From the cell containing the given text, extract its center point as (X, Y) coordinate. 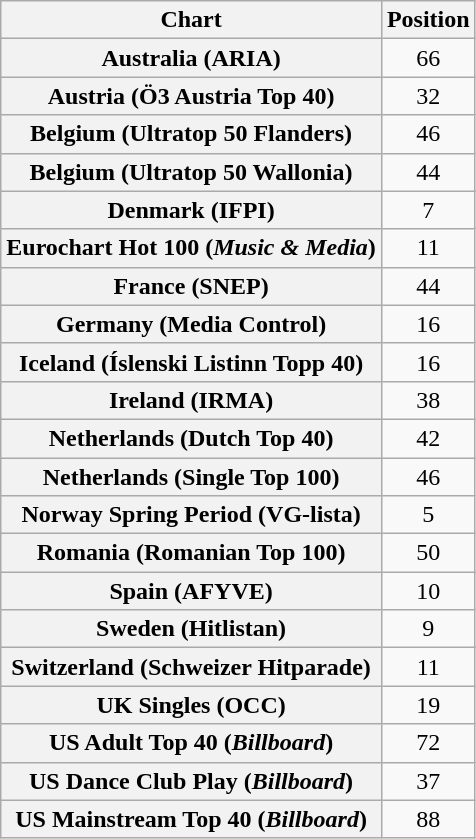
72 (428, 743)
Belgium (Ultratop 50 Flanders) (192, 134)
7 (428, 210)
Sweden (Hitlistan) (192, 629)
50 (428, 553)
France (SNEP) (192, 286)
US Adult Top 40 (Billboard) (192, 743)
19 (428, 705)
Eurochart Hot 100 (Music & Media) (192, 248)
88 (428, 819)
Romania (Romanian Top 100) (192, 553)
Ireland (IRMA) (192, 400)
9 (428, 629)
Australia (ARIA) (192, 58)
Netherlands (Single Top 100) (192, 477)
UK Singles (OCC) (192, 705)
Germany (Media Control) (192, 324)
66 (428, 58)
38 (428, 400)
Netherlands (Dutch Top 40) (192, 438)
Chart (192, 20)
10 (428, 591)
Norway Spring Period (VG-lista) (192, 515)
Austria (Ö3 Austria Top 40) (192, 96)
Spain (AFYVE) (192, 591)
Position (428, 20)
US Mainstream Top 40 (Billboard) (192, 819)
5 (428, 515)
Iceland (Íslenski Listinn Topp 40) (192, 362)
Switzerland (Schweizer Hitparade) (192, 667)
42 (428, 438)
Belgium (Ultratop 50 Wallonia) (192, 172)
37 (428, 781)
Denmark (IFPI) (192, 210)
32 (428, 96)
US Dance Club Play (Billboard) (192, 781)
